Return [X, Y] of the center of cell containing provided text 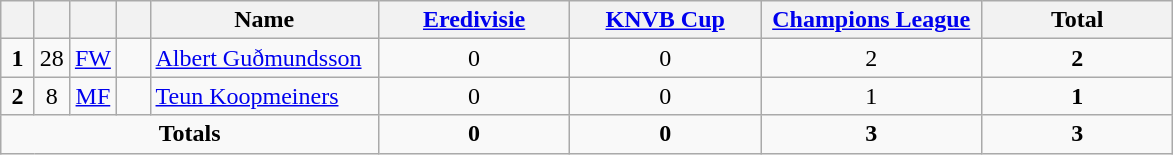
Name [264, 20]
Albert Guðmundsson [264, 58]
Champions League [872, 20]
Totals [190, 134]
Total [1078, 20]
FW [92, 58]
28 [52, 58]
Teun Koopmeiners [264, 96]
MF [92, 96]
8 [52, 96]
Eredivisie [474, 20]
KNVB Cup [666, 20]
